Output the (X, Y) coordinate of the center of the cell containing the given text.  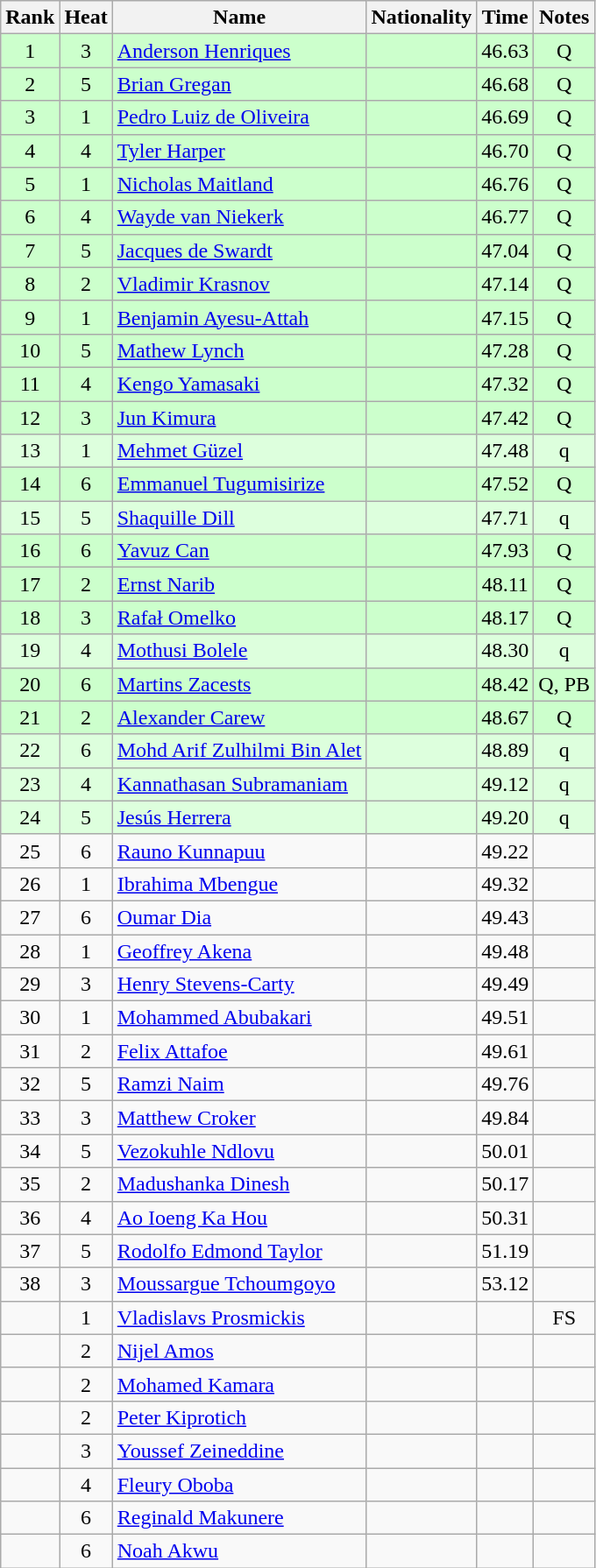
Yavuz Can (239, 551)
Fleury Oboba (239, 1485)
Jesús Herrera (239, 817)
48.30 (505, 651)
50.17 (505, 1184)
Rodolfo Edmond Taylor (239, 1251)
Anderson Henriques (239, 51)
49.20 (505, 817)
19 (30, 651)
49.49 (505, 985)
47.42 (505, 418)
48.11 (505, 584)
Peter Kiprotich (239, 1417)
34 (30, 1151)
49.32 (505, 884)
Noah Akwu (239, 1551)
Rauno Kunnapuu (239, 851)
25 (30, 851)
Moussargue Tchoumgoyo (239, 1284)
Mohamed Kamara (239, 1384)
48.89 (505, 751)
47.04 (505, 251)
33 (30, 1118)
49.61 (505, 1051)
Brian Gregan (239, 84)
13 (30, 451)
47.32 (505, 384)
Rank (30, 18)
46.76 (505, 184)
Nationality (422, 18)
47.28 (505, 350)
48.67 (505, 717)
51.19 (505, 1251)
Shaquille Dill (239, 518)
Jacques de Swardt (239, 251)
Q, PB (564, 684)
32 (30, 1084)
Madushanka Dinesh (239, 1184)
Wayde van Niekerk (239, 217)
14 (30, 484)
23 (30, 784)
46.70 (505, 151)
17 (30, 584)
Mothusi Bolele (239, 651)
9 (30, 317)
49.12 (505, 784)
Jun Kimura (239, 418)
47.14 (505, 284)
Martins Zacests (239, 684)
FS (564, 1317)
30 (30, 1018)
Rafał Omelko (239, 618)
Felix Attafoe (239, 1051)
Henry Stevens-Carty (239, 985)
Oumar Dia (239, 917)
Ernst Narib (239, 584)
47.48 (505, 451)
Alexander Carew (239, 717)
Nijel Amos (239, 1351)
Vezokuhle Ndlovu (239, 1151)
Youssef Zeineddine (239, 1451)
28 (30, 950)
Matthew Croker (239, 1118)
46.69 (505, 117)
Mohd Arif Zulhilmi Bin Alet (239, 751)
Geoffrey Akena (239, 950)
49.76 (505, 1084)
Ao Ioeng Ka Hou (239, 1218)
38 (30, 1284)
8 (30, 284)
12 (30, 418)
10 (30, 350)
27 (30, 917)
49.22 (505, 851)
Ibrahima Mbengue (239, 884)
46.63 (505, 51)
16 (30, 551)
46.68 (505, 84)
Vladislavs Prosmickis (239, 1317)
50.01 (505, 1151)
18 (30, 618)
24 (30, 817)
29 (30, 985)
50.31 (505, 1218)
36 (30, 1218)
Tyler Harper (239, 151)
47.93 (505, 551)
Heat (86, 18)
15 (30, 518)
48.17 (505, 618)
48.42 (505, 684)
Notes (564, 18)
49.51 (505, 1018)
Mathew Lynch (239, 350)
22 (30, 751)
31 (30, 1051)
35 (30, 1184)
Mehmet Güzel (239, 451)
20 (30, 684)
Emmanuel Tugumisirize (239, 484)
21 (30, 717)
37 (30, 1251)
Kengo Yamasaki (239, 384)
49.43 (505, 917)
Ramzi Naim (239, 1084)
Name (239, 18)
53.12 (505, 1284)
49.84 (505, 1118)
Mohammed Abubakari (239, 1018)
Nicholas Maitland (239, 184)
26 (30, 884)
Vladimir Krasnov (239, 284)
49.48 (505, 950)
46.77 (505, 217)
Pedro Luiz de Oliveira (239, 117)
Kannathasan Subramaniam (239, 784)
47.52 (505, 484)
11 (30, 384)
7 (30, 251)
Benjamin Ayesu-Attah (239, 317)
47.71 (505, 518)
47.15 (505, 317)
Reginald Makunere (239, 1518)
Time (505, 18)
